Find where the given text appears and provide that cell's center as (X, Y) coordinate. 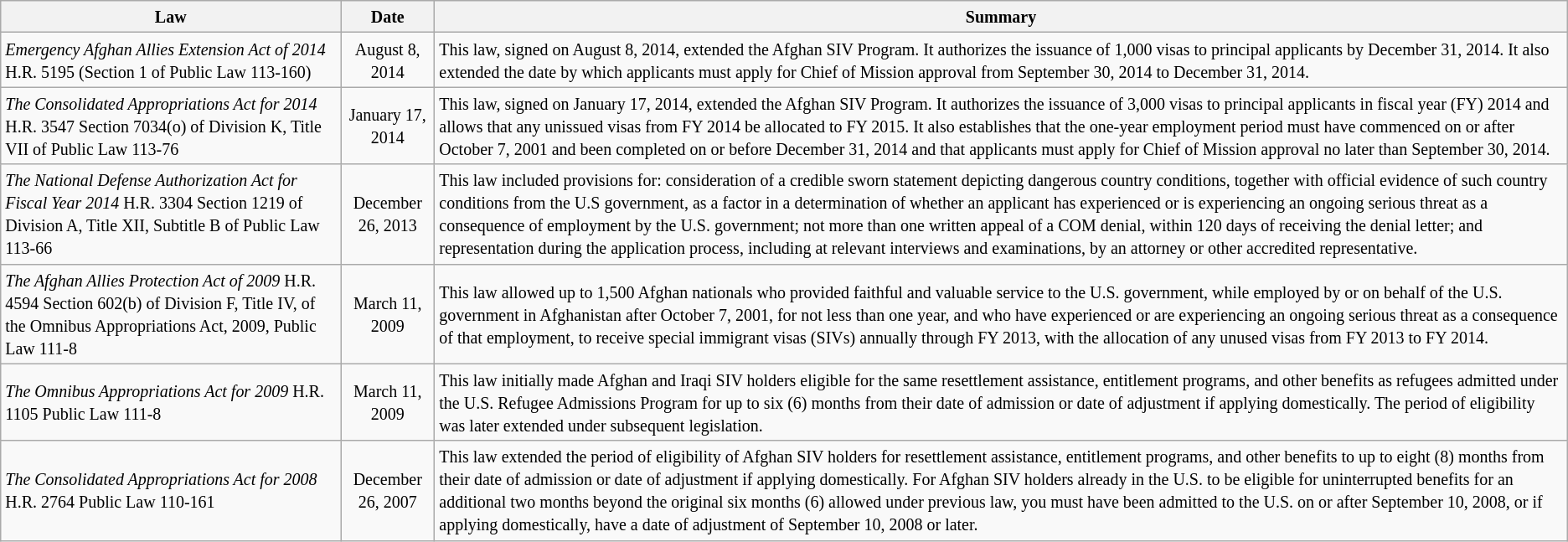
Emergency Afghan Allies Extension Act of 2014 H.R. 5195 (Section 1 of Public Law 113-160) (171, 60)
Date (388, 17)
The Consolidated Appropriations Act for 2014 H.R. 3547 Section 7034(o) of Division K, Title VII of Public Law 113-76 (171, 126)
The Afghan Allies Protection Act of 2009 H.R. 4594 Section 602(b) of Division F, Title IV, of the Omnibus Appropriations Act, 2009, Public Law 111-8 (171, 313)
December 26, 2007 (388, 491)
December 26, 2013 (388, 214)
Summary (1002, 17)
January 17, 2014 (388, 126)
The Consolidated Appropriations Act for 2008 H.R. 2764 Public Law 110-161 (171, 491)
August 8, 2014 (388, 60)
Law (171, 17)
The National Defense Authorization Act for Fiscal Year 2014 H.R. 3304 Section 1219 of Division A, Title XII, Subtitle B of Public Law 113-66 (171, 214)
The Omnibus Appropriations Act for 2009 H.R. 1105 Public Law 111-8 (171, 402)
